Find where the given text appears and provide that cell's center as [x, y] coordinate. 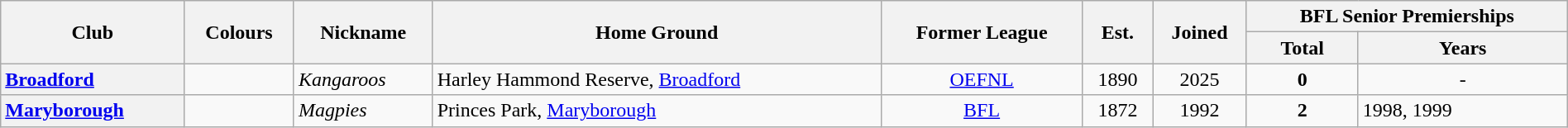
BFL [982, 111]
Est. [1118, 32]
Club [93, 32]
Years [1462, 48]
Kangaroos [363, 79]
1872 [1118, 111]
Magpies [363, 111]
Princes Park, Maryborough [657, 111]
Joined [1200, 32]
1890 [1118, 79]
1998, 1999 [1462, 111]
Former League [982, 32]
Home Ground [657, 32]
1992 [1200, 111]
0 [1302, 79]
Broadford [93, 79]
Harley Hammond Reserve, Broadford [657, 79]
2025 [1200, 79]
2 [1302, 111]
Colours [240, 32]
Nickname [363, 32]
OEFNL [982, 79]
BFL Senior Premierships [1407, 17]
- [1462, 79]
Total [1302, 48]
Maryborough [93, 111]
